Pinpoint the cell where the given text exists, returning its (X, Y) midpoint coordinate. 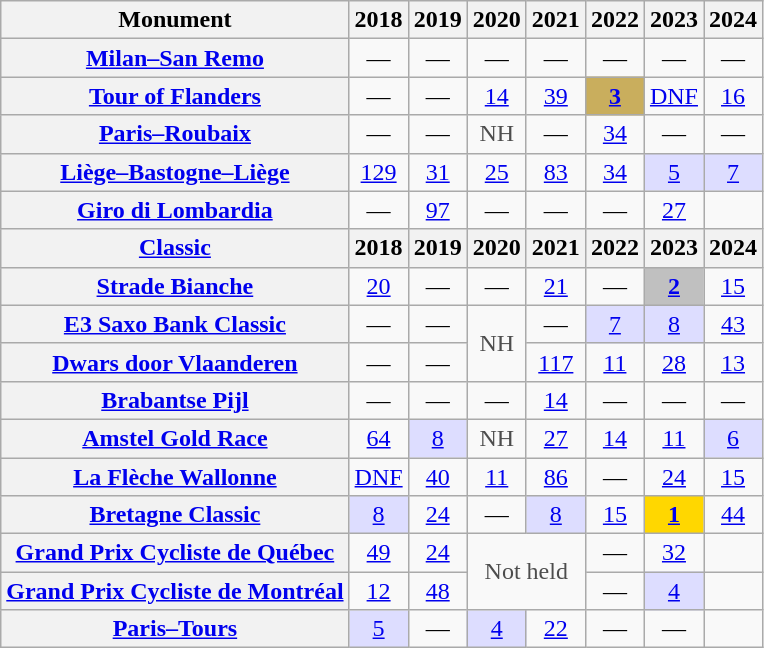
Strade Bianche (175, 286)
86 (556, 477)
44 (734, 515)
13 (734, 362)
Amstel Gold Race (175, 438)
20 (378, 286)
Tour of Flanders (175, 96)
39 (556, 96)
48 (438, 591)
64 (378, 438)
16 (734, 96)
Brabantse Pijl (175, 400)
12 (378, 591)
25 (496, 172)
Grand Prix Cycliste de Québec (175, 553)
Monument (175, 20)
43 (734, 324)
97 (438, 210)
1 (674, 515)
21 (556, 286)
Paris–Roubaix (175, 134)
32 (674, 553)
6 (734, 438)
La Flèche Wallonne (175, 477)
Bretagne Classic (175, 515)
117 (556, 362)
2 (674, 286)
Giro di Lombardia (175, 210)
Dwars door Vlaanderen (175, 362)
Milan–San Remo (175, 58)
Grand Prix Cycliste de Montréal (175, 591)
E3 Saxo Bank Classic (175, 324)
49 (378, 553)
3 (614, 96)
Liège–Bastogne–Liège (175, 172)
28 (674, 362)
Not held (526, 572)
22 (556, 629)
Classic (175, 248)
Paris–Tours (175, 629)
31 (438, 172)
129 (378, 172)
40 (438, 477)
83 (556, 172)
